Scan for the cell matching the given text and deliver its (X, Y) coordinate at center. 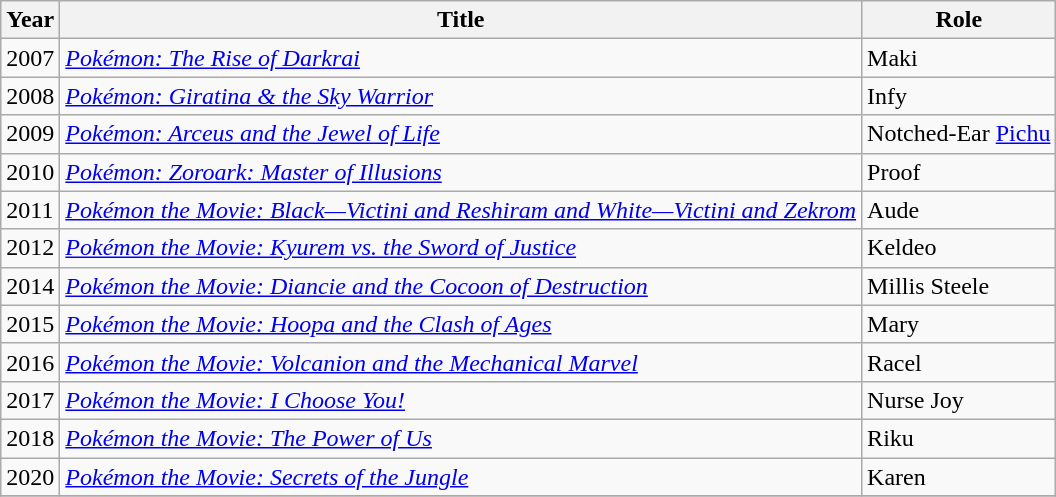
Role (959, 20)
2007 (30, 58)
2016 (30, 362)
Millis Steele (959, 286)
Pokémon: Arceus and the Jewel of Life (461, 134)
Pokémon the Movie: Hoopa and the Clash of Ages (461, 324)
Year (30, 20)
2008 (30, 96)
Pokémon the Movie: The Power of Us (461, 438)
2010 (30, 172)
Pokémon: Giratina & the Sky Warrior (461, 96)
Pokémon: The Rise of Darkrai (461, 58)
Racel (959, 362)
Pokémon the Movie: Diancie and the Cocoon of Destruction (461, 286)
Pokémon: Zoroark: Master of Illusions (461, 172)
Aude (959, 210)
Nurse Joy (959, 400)
Title (461, 20)
2018 (30, 438)
2011 (30, 210)
Mary (959, 324)
Pokémon the Movie: I Choose You! (461, 400)
Pokémon the Movie: Black—Victini and Reshiram and White—Victini and Zekrom (461, 210)
2009 (30, 134)
2015 (30, 324)
Infy (959, 96)
Pokémon the Movie: Volcanion and the Mechanical Marvel (461, 362)
Maki (959, 58)
Keldeo (959, 248)
Notched-Ear Pichu (959, 134)
Proof (959, 172)
2017 (30, 400)
Riku (959, 438)
2020 (30, 477)
Pokémon the Movie: Kyurem vs. the Sword of Justice (461, 248)
Karen (959, 477)
2012 (30, 248)
Pokémon the Movie: Secrets of the Jungle (461, 477)
2014 (30, 286)
